Find where the given text appears and provide that cell's center as (X, Y) coordinate. 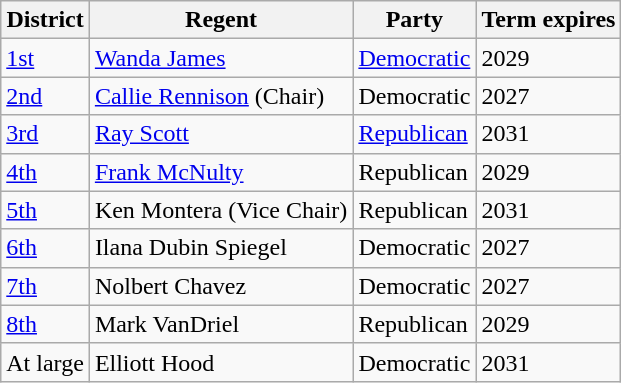
2nd (46, 96)
Callie Rennison (Chair) (221, 96)
At large (46, 362)
Term expires (548, 20)
Regent (221, 20)
Party (414, 20)
1st (46, 58)
District (46, 20)
3rd (46, 134)
Nolbert Chavez (221, 286)
7th (46, 286)
Wanda James (221, 58)
5th (46, 210)
4th (46, 172)
8th (46, 324)
Ilana Dubin Spiegel (221, 248)
Ken Montera (Vice Chair) (221, 210)
Ray Scott (221, 134)
Mark VanDriel (221, 324)
6th (46, 248)
Frank McNulty (221, 172)
Elliott Hood (221, 362)
